For the text-containing cell, return its midpoint in [x, y] coordinate format. 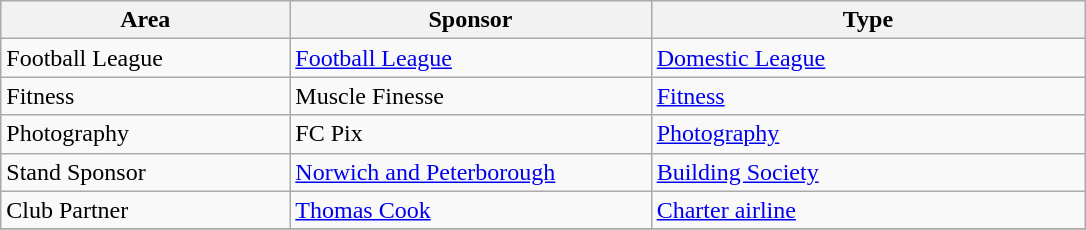
Charter airline [868, 210]
Domestic League [868, 58]
Thomas Cook [470, 210]
Area [146, 20]
Building Society [868, 172]
Type [868, 20]
Norwich and Peterborough [470, 172]
FC Pix [470, 134]
Stand Sponsor [146, 172]
Club Partner [146, 210]
Sponsor [470, 20]
Muscle Finesse [470, 96]
